From the cell containing the given text, extract its center point as [x, y] coordinate. 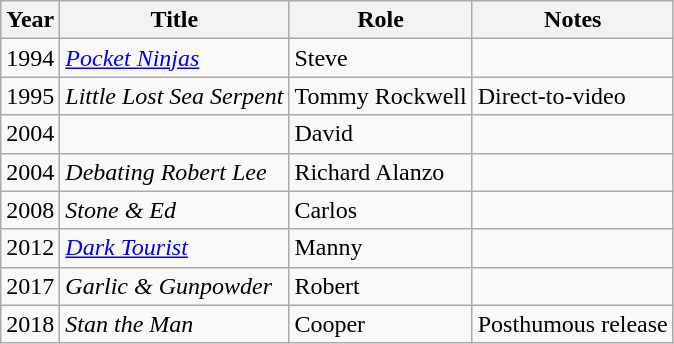
Stone & Ed [174, 210]
Tommy Rockwell [380, 96]
2018 [30, 324]
Debating Robert Lee [174, 172]
Posthumous release [572, 324]
Robert [380, 286]
Direct-to-video [572, 96]
Garlic & Gunpowder [174, 286]
Year [30, 20]
Role [380, 20]
2017 [30, 286]
Stan the Man [174, 324]
2012 [30, 248]
Cooper [380, 324]
Steve [380, 58]
Dark Tourist [174, 248]
Notes [572, 20]
Little Lost Sea Serpent [174, 96]
David [380, 134]
Carlos [380, 210]
Manny [380, 248]
Richard Alanzo [380, 172]
Pocket Ninjas [174, 58]
1995 [30, 96]
Title [174, 20]
2008 [30, 210]
1994 [30, 58]
